Find where the given text appears and provide that cell's center as [x, y] coordinate. 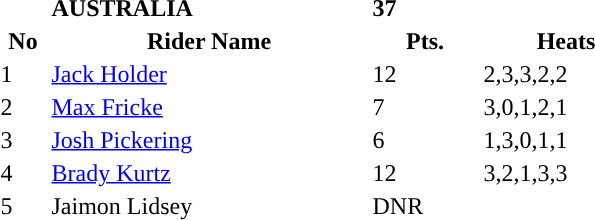
6 [425, 140]
Josh Pickering [209, 140]
Brady Kurtz [209, 173]
Jack Holder [209, 74]
Rider Name [209, 41]
Pts. [425, 41]
Max Fricke [209, 107]
7 [425, 107]
